Output the [X, Y] coordinate of the center of the cell containing the given text.  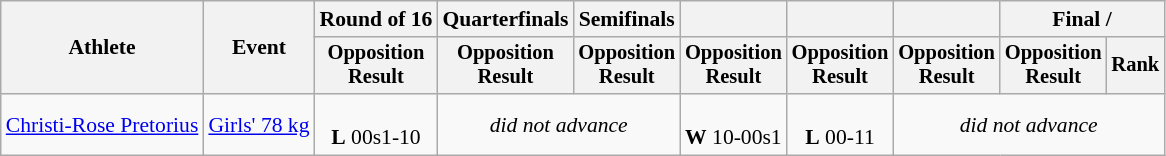
L 00s1-10 [376, 124]
Semifinals [626, 19]
Quarterfinals [505, 19]
L 00-11 [840, 124]
Final / [1082, 19]
W 10-00s1 [734, 124]
Girls' 78 kg [258, 124]
Christi-Rose Pretorius [102, 124]
Round of 16 [376, 19]
Athlete [102, 48]
Rank [1135, 66]
Event [258, 48]
